Detect which cell encompasses the target text, then output its (X, Y) center coordinate. 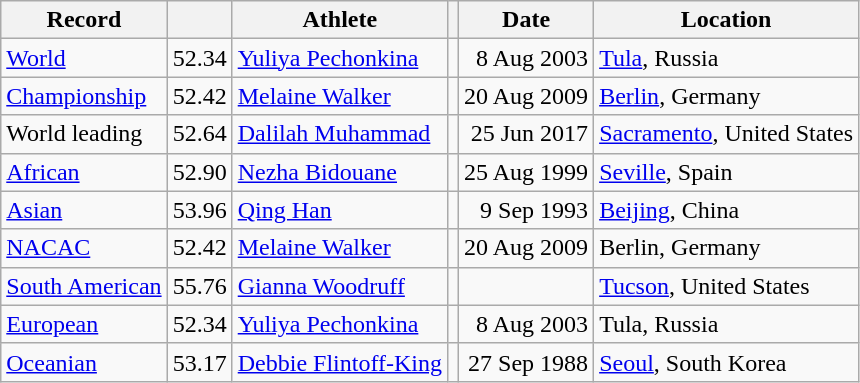
Beijing, China (726, 210)
55.76 (200, 286)
52.90 (200, 172)
53.96 (200, 210)
Athlete (340, 20)
Dalilah Muhammad (340, 134)
Sacramento, United States (726, 134)
Debbie Flintoff-King (340, 362)
African (84, 172)
Record (84, 20)
World (84, 58)
25 Jun 2017 (526, 134)
NACAC (84, 248)
Gianna Woodruff (340, 286)
52.64 (200, 134)
European (84, 324)
Asian (84, 210)
Nezha Bidouane (340, 172)
Seoul, South Korea (726, 362)
Qing Han (340, 210)
World leading (84, 134)
Oceanian (84, 362)
Seville, Spain (726, 172)
25 Aug 1999 (526, 172)
South American (84, 286)
53.17 (200, 362)
9 Sep 1993 (526, 210)
27 Sep 1988 (526, 362)
Championship (84, 96)
Tucson, United States (726, 286)
Location (726, 20)
Date (526, 20)
